Provide the [x, y] coordinate of the cell's center where the given text is located.  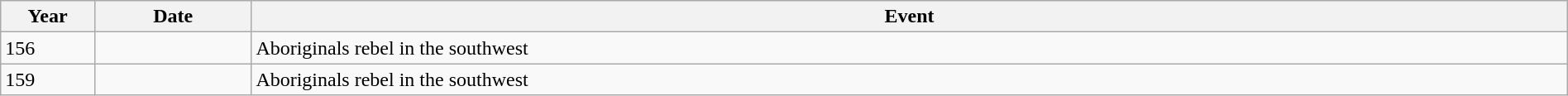
159 [48, 79]
Event [910, 17]
Year [48, 17]
156 [48, 48]
Date [172, 17]
